Locate the cell with the specified text and output its [x, y] center coordinate. 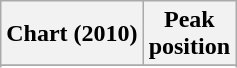
Peakposition [189, 34]
Chart (2010) [72, 34]
